Return (X, Y) of the center of cell containing provided text 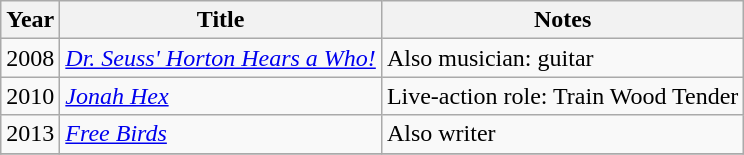
Notes (562, 20)
Also writer (562, 134)
2013 (30, 134)
Live-action role: Train Wood Tender (562, 96)
2010 (30, 96)
Free Birds (221, 134)
Jonah Hex (221, 96)
Dr. Seuss' Horton Hears a Who! (221, 58)
2008 (30, 58)
Also musician: guitar (562, 58)
Year (30, 20)
Title (221, 20)
